Search for the cell housing the specified text and yield its (x, y) center coordinate. 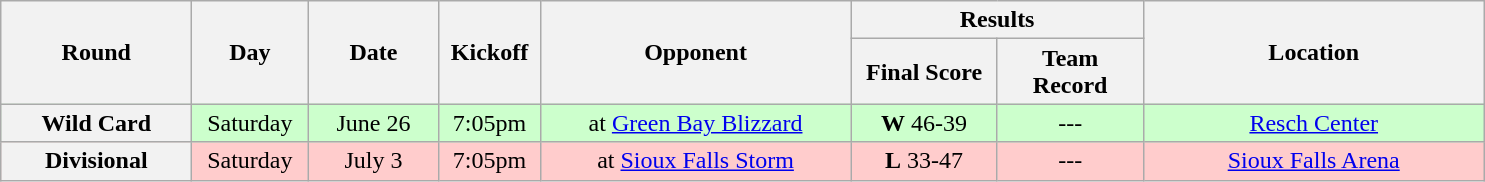
Day (250, 52)
Opponent (696, 52)
Divisional (96, 161)
Wild Card (96, 123)
Final Score (924, 72)
Location (1314, 52)
Results (997, 20)
Team Record (1070, 72)
at Green Bay Blizzard (696, 123)
Date (374, 52)
W 46-39 (924, 123)
Round (96, 52)
July 3 (374, 161)
L 33-47 (924, 161)
Kickoff (490, 52)
Sioux Falls Arena (1314, 161)
June 26 (374, 123)
at Sioux Falls Storm (696, 161)
Resch Center (1314, 123)
